Return the [x, y] coordinate for the center point of the cell that contains the specified text.  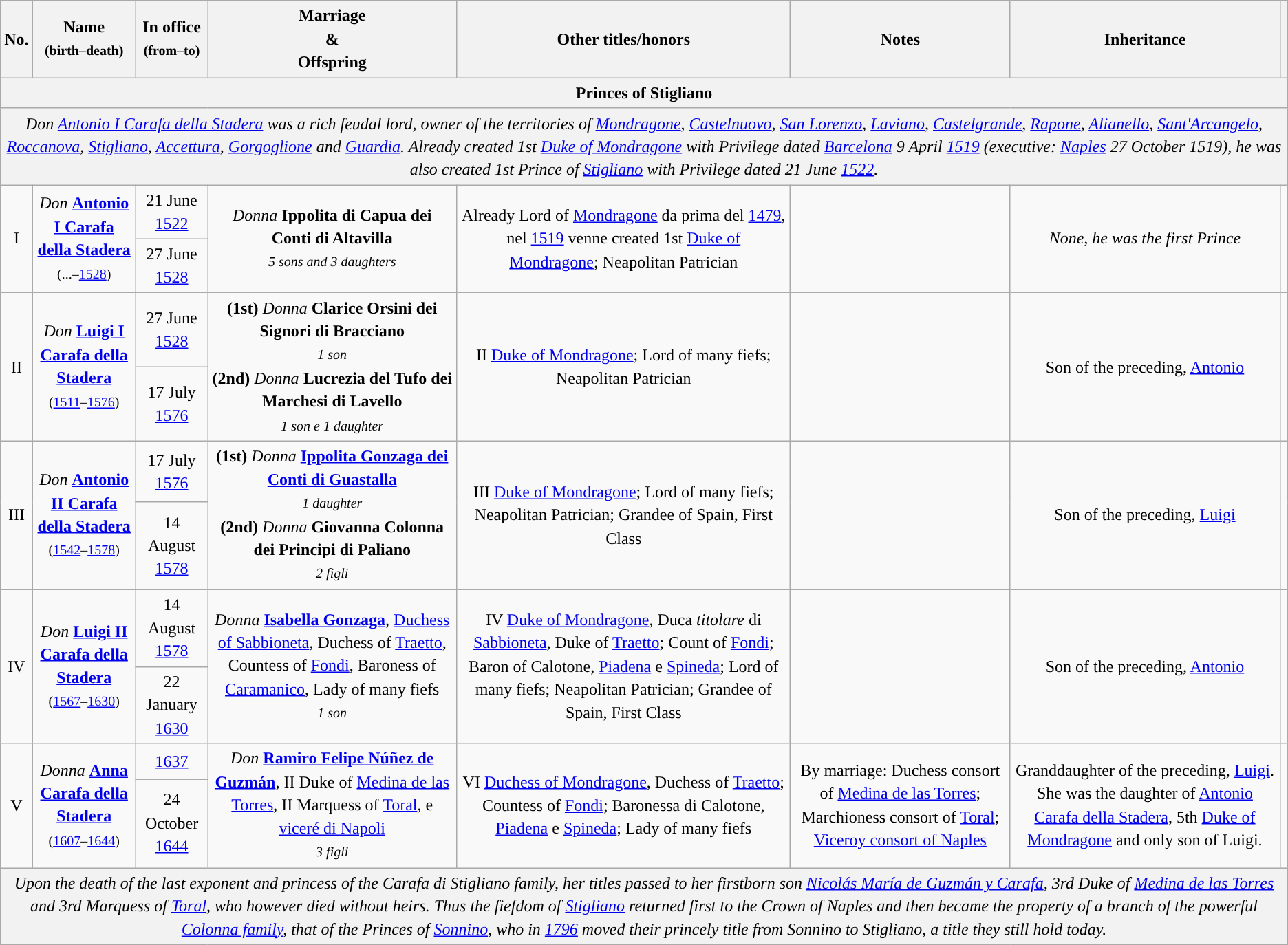
II [17, 367]
(1st) Donna Clarice Orsini dei Signori di Bracciano1 son(2nd) Donna Lucrezia del Tufo dei Marchesi di Lavello1 son e 1 daughter [332, 367]
VI Duchess of Mondragone, Duchess of Traetto; Countess of Fondi; Baronessa di Calotone, Piadena e Spineda; Lady of many fiefs [623, 806]
IV [17, 666]
By marriage: Duchess consort of Medina de las Torres; Marchioness consort of Toral; Viceroy consort of Naples [900, 806]
22 January 1630 [172, 705]
Donna Isabella Gonzaga, Duchess of Sabbioneta, Duchess of Traetto, Countess of Fondi, Baroness of Caramanico, Lady of many fiefs1 son [332, 666]
Don Ramiro Felipe Núñez de Guzmán, II Duke of Medina de las Torres, II Marquess of Toral, e viceré di Napoli3 figli [332, 806]
24 October 1644 [172, 823]
Marriage&Offspring [332, 39]
Princes of Stigliano [644, 94]
(1st) Donna Ippolita Gonzaga dei Conti di Guastalla1 daughter(2nd) Donna Giovanna Colonna dei Principi di Paliano2 figli [332, 515]
Other titles/honors [623, 39]
None, he was the first Prince [1145, 239]
Don Luigi II Carafa della Stadera(1567–1630) [84, 666]
II Duke of Mondragone; Lord of many fiefs; Neapolitan Patrician [623, 367]
I [17, 239]
21 June 1522 [172, 212]
V [17, 806]
III [17, 515]
Donna Ippolita di Capua dei Conti di Altavilla5 sons and 3 daughters [332, 239]
1637 [172, 761]
Don Antonio II Carafa della Stadera(1542–1578) [84, 515]
In office(from–to) [172, 39]
Already Lord of Mondragone da prima del 1479, nel 1519 venne created 1st Duke of Mondragone; Neapolitan Patrician [623, 239]
III Duke of Mondragone; Lord of many fiefs; Neapolitan Patrician; Grandee of Spain, First Class [623, 515]
Inheritance [1145, 39]
Granddaughter of the preceding, Luigi. She was the daughter of Antonio Carafa della Stadera, 5th Duke of Mondragone and only son of Luigi. [1145, 806]
Son of the preceding, Luigi [1145, 515]
Donna Anna Carafa della Stadera(1607–1644) [84, 806]
Notes [900, 39]
No. [17, 39]
Don Luigi I Carafa della Stadera(1511–1576) [84, 367]
Don Antonio I Carafa della Stadera(...–1528) [84, 239]
Name(birth–death) [84, 39]
